Find where the given text appears and provide that cell's center as [X, Y] coordinate. 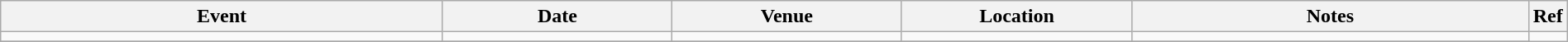
Venue [787, 16]
Date [557, 16]
Location [1017, 16]
Notes [1330, 16]
Ref [1548, 16]
Event [222, 16]
